Pinpoint the cell where the given text exists, returning its [X, Y] midpoint coordinate. 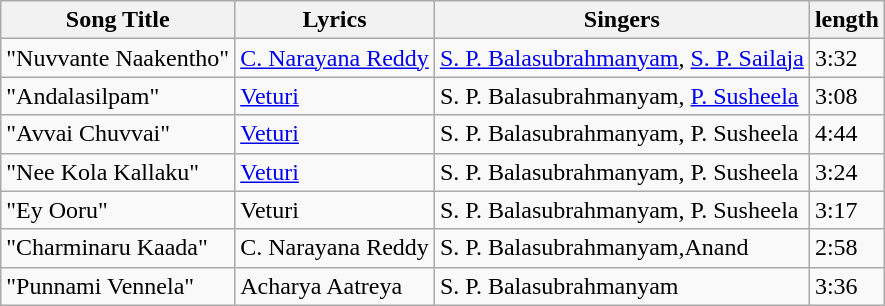
S. P. Balasubrahmanyam [622, 286]
"Nee Kola Kallaku" [118, 172]
4:44 [846, 134]
2:58 [846, 248]
3:36 [846, 286]
"Andalasilpam" [118, 96]
"Ey Ooru" [118, 210]
Singers [622, 20]
"Charminaru Kaada" [118, 248]
S. P. Balasubrahmanyam, S. P. Sailaja [622, 58]
"Nuvvante Naakentho" [118, 58]
3:08 [846, 96]
3:32 [846, 58]
"Punnami Vennela" [118, 286]
"Avvai Chuvvai" [118, 134]
Acharya Aatreya [335, 286]
Song Title [118, 20]
3:17 [846, 210]
S. P. Balasubrahmanyam,Anand [622, 248]
length [846, 20]
3:24 [846, 172]
Lyrics [335, 20]
